Detect which cell encompasses the target text, then output its (x, y) center coordinate. 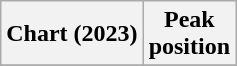
Peakposition (189, 34)
Chart (2023) (72, 34)
